Determine the [x, y] coordinate at the center of the cell enclosing the given text.  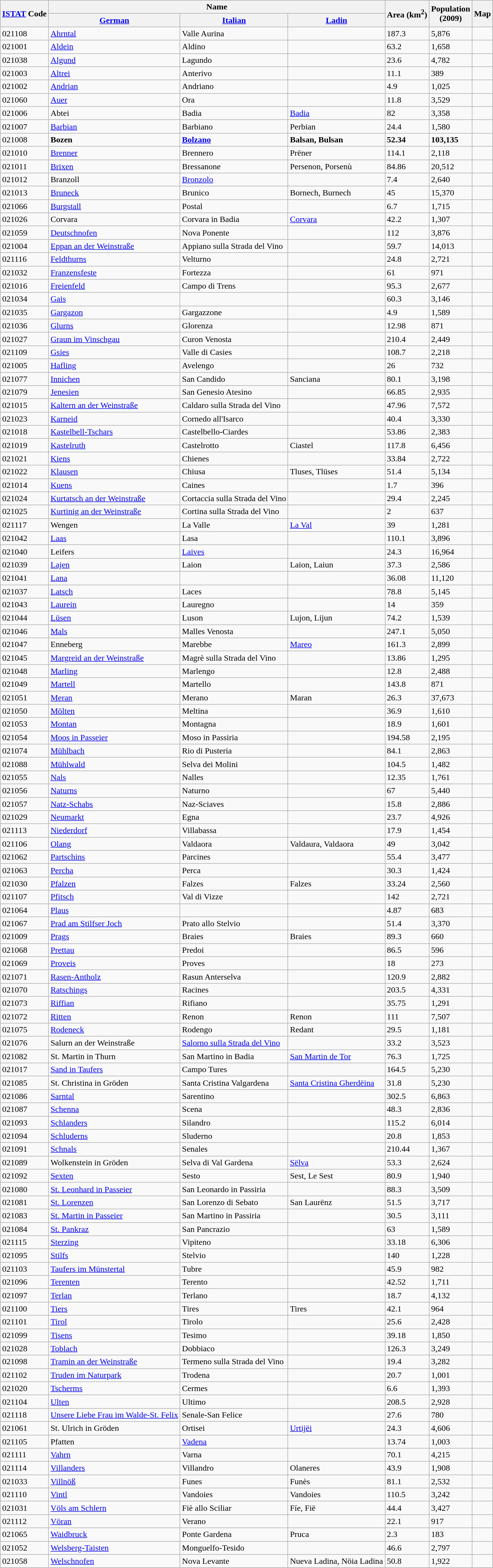
Anterivo [234, 73]
104.5 [407, 764]
Scena [234, 1109]
021084 [24, 1229]
Cortaccia sulla Strada del Vino [234, 498]
021092 [24, 1176]
021091 [24, 1149]
021098 [24, 1362]
53.86 [407, 432]
Tirolo [234, 1322]
Jenesien [115, 392]
1,725 [450, 1056]
302.5 [407, 1096]
021033 [24, 1481]
021102 [24, 1375]
021070 [24, 990]
Rodeneck [115, 1030]
5,134 [450, 472]
59.7 [407, 246]
Italian [234, 20]
3,146 [450, 299]
5,050 [450, 631]
142 [407, 897]
Aldino [234, 47]
021048 [24, 671]
021011 [24, 166]
Redant [337, 1030]
30.5 [407, 1216]
25.6 [407, 1322]
683 [450, 910]
39.18 [407, 1335]
Bruneck [115, 193]
Schnals [115, 1149]
021040 [24, 551]
Franzensfeste [115, 273]
Ultimo [234, 1402]
St. Ulrich in Gröden [115, 1428]
115.2 [407, 1123]
Marling [115, 671]
Egna [234, 817]
021103 [24, 1269]
Ortisei [234, 1428]
23.6 [407, 60]
Tiers [115, 1309]
021097 [24, 1295]
140 [407, 1256]
Nalles [234, 777]
Enneberg [115, 645]
021034 [24, 299]
3,198 [450, 379]
2 [407, 512]
San Martino in Passiria [234, 1216]
021025 [24, 512]
982 [450, 1269]
Kastelbell-Tschars [115, 432]
Montan [115, 724]
1,025 [450, 87]
Laives [234, 551]
2,245 [450, 498]
Laas [115, 538]
Graun im Vinschgau [115, 339]
Tirol [115, 1322]
La Valle [234, 525]
3,717 [450, 1202]
117.8 [407, 445]
11.1 [407, 73]
1,228 [450, 1256]
1,367 [450, 1149]
Sesto [234, 1176]
Laces [234, 592]
Moso in Passiria [234, 737]
29.4 [407, 498]
Sëlva [337, 1162]
Niederdorf [115, 831]
Plaus [115, 910]
74.2 [407, 618]
12.8 [407, 671]
021061 [24, 1428]
021010 [24, 153]
021022 [24, 472]
021013 [24, 193]
Aldein [115, 47]
Verano [234, 1521]
Bozen [115, 140]
24.4 [407, 126]
San Leonardo in Passiria [234, 1189]
Selva di Val Gardena [234, 1162]
36.9 [407, 711]
55.4 [407, 857]
021058 [24, 1561]
Racines [234, 990]
33.18 [407, 1242]
Brenner [115, 153]
30.3 [407, 870]
021027 [24, 339]
Gargazzone [234, 312]
67 [407, 790]
021074 [24, 751]
021114 [24, 1468]
1,850 [450, 1335]
70.1 [407, 1455]
021067 [24, 923]
86.5 [407, 950]
021045 [24, 658]
1,281 [450, 525]
29.5 [407, 1030]
3,358 [450, 113]
208.5 [407, 1402]
Pfalzen [115, 884]
021112 [24, 1521]
Karneid [115, 419]
Tramin an der Weinstraße [115, 1362]
Perbian [337, 126]
Nova Ponente [234, 233]
971 [450, 273]
021042 [24, 538]
4,926 [450, 817]
63 [407, 1229]
12.98 [407, 326]
021043 [24, 605]
Name [216, 7]
Area (km2) [407, 14]
021094 [24, 1136]
11,120 [450, 578]
Sand in Taufers [115, 1070]
Lauregno [234, 605]
Nals [115, 777]
3,876 [450, 233]
Bressanone [234, 166]
Trodena [234, 1375]
1,908 [450, 1468]
Appiano sulla Strada del Vino [234, 246]
Glorenza [234, 326]
021096 [24, 1282]
Bolzano [234, 140]
Curon Venosta [234, 339]
111 [407, 1017]
Map [483, 14]
021062 [24, 857]
021108 [24, 34]
60.3 [407, 299]
210.44 [407, 1149]
Latsch [115, 592]
Rio di Pusteria [234, 751]
6,863 [450, 1096]
021081 [24, 1202]
Laurein [115, 605]
021059 [24, 233]
021016 [24, 286]
1,393 [450, 1388]
84.86 [407, 166]
3,330 [450, 419]
1,610 [450, 711]
27.6 [407, 1415]
Völs am Schlern [115, 1508]
81.1 [407, 1481]
Dobbiaco [234, 1348]
San Candido [234, 379]
80.9 [407, 1176]
021109 [24, 352]
021028 [24, 1348]
Terento [234, 1282]
Hafling [115, 365]
021029 [24, 817]
6.7 [407, 206]
021035 [24, 312]
021056 [24, 790]
021024 [24, 498]
Maran [337, 698]
6,306 [450, 1242]
021068 [24, 950]
Fortezza [234, 273]
021116 [24, 259]
2,586 [450, 565]
Sanciana [337, 379]
021001 [24, 47]
Salurn an der Weinstraße [115, 1043]
Nueva Ladina, Nöia Ladina [337, 1561]
021118 [24, 1415]
021037 [24, 592]
11.8 [407, 100]
021104 [24, 1402]
1,715 [450, 206]
021064 [24, 910]
2,218 [450, 352]
Moos in Passeier [115, 737]
88.3 [407, 1189]
4,606 [450, 1428]
Velturno [234, 259]
German [115, 20]
Rasun Anterselva [234, 976]
La Val [337, 525]
021075 [24, 1030]
Persenon, Porsenù [337, 166]
San Genesio Atesino [234, 392]
Prags [115, 937]
18.7 [407, 1295]
7.4 [407, 180]
021110 [24, 1495]
Glurns [115, 326]
1,853 [450, 1136]
Prato allo Stelvio [234, 923]
Terlan [115, 1295]
Malles Venosta [234, 631]
31.8 [407, 1083]
Pfitsch [115, 897]
2,449 [450, 339]
Kuens [115, 485]
36.08 [407, 578]
Predoi [234, 950]
24.8 [407, 259]
Auer [115, 100]
Kastelruth [115, 445]
Mühlbach [115, 751]
021072 [24, 1017]
021019 [24, 445]
021099 [24, 1335]
Valdaora [234, 844]
Fiè allo Sciliar [234, 1508]
3,896 [450, 538]
021023 [24, 419]
Rifiano [234, 1003]
Cermes [234, 1388]
42.1 [407, 1309]
15.8 [407, 804]
Branzoll [115, 180]
021003 [24, 73]
2,882 [450, 976]
Senales [234, 1149]
021017 [24, 1070]
021044 [24, 618]
Magrè sulla Strada del Vino [234, 658]
021077 [24, 379]
13.74 [407, 1442]
Corvara in Badia [234, 220]
Ponte Gardena [234, 1534]
Andrian [115, 87]
20,512 [450, 166]
021008 [24, 140]
021106 [24, 844]
22.1 [407, 1521]
5,145 [450, 592]
Cornedo all'Isarco [234, 419]
Pfatten [115, 1442]
Kurtatsch an der Weinstraße [115, 498]
Ciastel [337, 445]
Freienfeld [115, 286]
161.3 [407, 645]
43.9 [407, 1468]
Funès [337, 1481]
Mühlwald [115, 764]
Naz-Sciaves [234, 804]
Urtijëi [337, 1428]
6,014 [450, 1123]
ISTAT Code [24, 14]
44.4 [407, 1508]
Villnöß [115, 1481]
2,428 [450, 1322]
021100 [24, 1309]
14,013 [450, 246]
Wengen [115, 525]
4,215 [450, 1455]
2,935 [450, 392]
3,529 [450, 100]
2,928 [450, 1402]
Villanders [115, 1468]
Rodengo [234, 1030]
42.52 [407, 1282]
Barbian [115, 126]
021031 [24, 1508]
3,370 [450, 923]
021069 [24, 963]
1,539 [450, 618]
Sterzing [115, 1242]
2,560 [450, 884]
Waidbruck [115, 1534]
389 [450, 73]
Ladin [337, 20]
3,477 [450, 857]
Ritten [115, 1017]
Abtei [115, 113]
2,488 [450, 671]
14 [407, 605]
53.3 [407, 1162]
84.1 [407, 751]
95.3 [407, 286]
61 [407, 273]
Campo Tures [234, 1070]
637 [450, 512]
Val di Vizze [234, 897]
1,307 [450, 220]
Stilfs [115, 1256]
Funes [234, 1481]
2,797 [450, 1548]
Montagna [234, 724]
26.3 [407, 698]
2.3 [407, 1534]
Laion, Laiun [337, 565]
Tisens [115, 1335]
021082 [24, 1056]
5,440 [450, 790]
Castelbello-Ciardes [234, 432]
021076 [24, 1043]
46.6 [407, 1548]
89.3 [407, 937]
Gais [115, 299]
021005 [24, 365]
Chienes [234, 459]
45 [407, 193]
Innichen [115, 379]
78.8 [407, 592]
021085 [24, 1083]
Bronzolo [234, 180]
Nova Levante [234, 1561]
1,940 [450, 1176]
39 [407, 525]
021004 [24, 246]
964 [450, 1309]
51.5 [407, 1202]
Mölten [115, 711]
Bornech, Burnech [337, 193]
16,964 [450, 551]
021020 [24, 1388]
108.7 [407, 352]
Rasen-Antholz [115, 976]
13.86 [407, 658]
Monguelfo-Tesido [234, 1548]
Vintl [115, 1495]
1,658 [450, 47]
4,132 [450, 1295]
Cortina sulla Strada del Vino [234, 512]
021088 [24, 764]
12.35 [407, 777]
247.1 [407, 631]
Truden im Naturpark [115, 1375]
Margreid an der Weinstraße [115, 658]
Selva dei Molini [234, 764]
143.8 [407, 684]
021111 [24, 1455]
1,922 [450, 1561]
Ahrntal [115, 34]
3,509 [450, 1189]
183 [450, 1534]
359 [450, 605]
6,456 [450, 445]
Santa Cristina Gherdëina [337, 1083]
Tscherms [115, 1388]
Welschnofen [115, 1561]
1,001 [450, 1375]
1,580 [450, 126]
19.4 [407, 1362]
021113 [24, 831]
Proveis [115, 963]
Percha [115, 870]
47.96 [407, 406]
021065 [24, 1534]
Naturns [115, 790]
2,118 [450, 153]
021117 [24, 525]
49 [407, 844]
021039 [24, 565]
50.8 [407, 1561]
021066 [24, 206]
Martell [115, 684]
2,863 [450, 751]
021046 [24, 631]
021015 [24, 406]
1,424 [450, 870]
021032 [24, 273]
San Martino in Badia [234, 1056]
37.3 [407, 565]
Tesimo [234, 1335]
Valle Aurina [234, 34]
Caldaro sulla Strada del Vino [234, 406]
Klausen [115, 472]
021041 [24, 578]
Sluderno [234, 1136]
23.7 [407, 817]
Sarntal [115, 1096]
021018 [24, 432]
021089 [24, 1162]
St. Pankraz [115, 1229]
Avelengo [234, 365]
3,523 [450, 1043]
Olang [115, 844]
110.5 [407, 1495]
Ora [234, 100]
48.3 [407, 1109]
Kaltern an der Weinstraße [115, 406]
021014 [24, 485]
021095 [24, 1256]
San Laurënz [337, 1202]
Marebbe [234, 645]
660 [450, 937]
1.7 [407, 485]
021060 [24, 100]
Natz-Schabs [115, 804]
Mareo [337, 645]
33.2 [407, 1043]
1,711 [450, 1282]
021030 [24, 884]
Toblach [115, 1348]
Lüsen [115, 618]
Ratschings [115, 990]
021047 [24, 645]
4.87 [407, 910]
Termeno sulla Strada del Vino [234, 1362]
Wolkenstein in Gröden [115, 1162]
Sarentino [234, 1096]
Partschins [115, 857]
Vahrn [115, 1455]
Population(2009) [450, 14]
Proves [234, 963]
021049 [24, 684]
4,331 [450, 990]
021050 [24, 711]
St. Christina in Gröden [115, 1083]
35.75 [407, 1003]
Luson [234, 618]
17.9 [407, 831]
Santa Cristina Valgardena [234, 1083]
1,482 [450, 764]
021071 [24, 976]
3,242 [450, 1495]
20.8 [407, 1136]
Deutschnofen [115, 233]
021055 [24, 777]
120.9 [407, 976]
Villabassa [234, 831]
021036 [24, 326]
Prad am Stilfser Joch [115, 923]
Vipiteno [234, 1242]
Laion [234, 565]
021079 [24, 392]
780 [450, 1415]
Stelvio [234, 1256]
Villandro [234, 1468]
7,507 [450, 1017]
San Pancrazio [234, 1229]
San Lorenzo di Sebato [234, 1202]
Sest, Le Sest [337, 1176]
021105 [24, 1442]
Olaneres [337, 1468]
1,181 [450, 1030]
2,640 [450, 180]
Kurtinig an der Weinstraße [115, 512]
Terlano [234, 1295]
26 [407, 365]
2,383 [450, 432]
80.1 [407, 379]
San Martin de Tor [337, 1056]
Campo di Trens [234, 286]
2,722 [450, 459]
Meran [115, 698]
021051 [24, 698]
Merano [234, 698]
396 [450, 485]
2,532 [450, 1481]
021006 [24, 113]
Welsberg-Taisten [115, 1548]
Caines [234, 485]
021093 [24, 1123]
3,282 [450, 1362]
021057 [24, 804]
Unsere Liebe Frau im Walde-St. Felix [115, 1415]
Naturno [234, 790]
Parcines [234, 857]
Brunico [234, 193]
40.4 [407, 419]
021107 [24, 897]
Prëner [337, 153]
Balsan, Bulsan [337, 140]
1,601 [450, 724]
021012 [24, 180]
021007 [24, 126]
33.84 [407, 459]
Gsies [115, 352]
Terenten [115, 1282]
St. Leonhard in Passeier [115, 1189]
3,249 [450, 1348]
1,295 [450, 658]
203.5 [407, 990]
Brennero [234, 153]
2,836 [450, 1109]
20.7 [407, 1375]
Schlanders [115, 1123]
021021 [24, 459]
St. Lorenzen [115, 1202]
Tubre [234, 1269]
Varna [234, 1455]
112 [407, 233]
Altrei [115, 73]
021101 [24, 1322]
Chiusa [234, 472]
82 [407, 113]
1,291 [450, 1003]
Sexten [115, 1176]
1,003 [450, 1442]
021080 [24, 1189]
187.3 [407, 34]
Burgstall [115, 206]
021002 [24, 87]
76.3 [407, 1056]
021063 [24, 870]
Salorno sulla Strada del Vino [234, 1043]
021053 [24, 724]
33.24 [407, 884]
2,624 [450, 1162]
273 [450, 963]
2,195 [450, 737]
6.6 [407, 1388]
Brixen [115, 166]
Senale-San Felice [234, 1415]
3,111 [450, 1216]
2,886 [450, 804]
1,761 [450, 777]
Taufers im Münstertal [115, 1269]
Lagundo [234, 60]
Vadena [234, 1442]
52.34 [407, 140]
Valle di Casies [234, 352]
66.85 [407, 392]
18 [407, 963]
15,370 [450, 193]
St. Martin in Thurn [115, 1056]
Kiens [115, 459]
194.58 [407, 737]
Postal [234, 206]
63.2 [407, 47]
021054 [24, 737]
18.9 [407, 724]
021026 [24, 220]
Martello [234, 684]
021009 [24, 937]
110.1 [407, 538]
4,782 [450, 60]
45.9 [407, 1269]
Lasa [234, 538]
Lajen [115, 565]
Silandro [234, 1123]
021038 [24, 60]
Ulten [115, 1402]
Perca [234, 870]
Schenna [115, 1109]
Castelrotto [234, 445]
021087 [24, 1109]
St. Martin in Passeier [115, 1216]
Vöran [115, 1521]
Marlengo [234, 671]
37,673 [450, 698]
3,427 [450, 1508]
Algund [115, 60]
2,677 [450, 286]
Riffian [115, 1003]
5,876 [450, 34]
Meltina [234, 711]
Lana [115, 578]
732 [450, 365]
596 [450, 950]
114.1 [407, 153]
164.5 [407, 1070]
Feldthurns [115, 259]
917 [450, 1521]
Prettau [115, 950]
2,899 [450, 645]
Gargazon [115, 312]
Andriano [234, 87]
Schluderns [115, 1136]
3,042 [450, 844]
126.3 [407, 1348]
7,572 [450, 406]
021052 [24, 1548]
Tluses, Tlüses [337, 472]
021073 [24, 1003]
Leifers [115, 551]
Fíe, Fië [337, 1508]
1,454 [450, 831]
Valdaura, Valdaora [337, 844]
021086 [24, 1096]
Pruca [337, 1534]
210.4 [407, 339]
Neumarkt [115, 817]
Mals [115, 631]
Barbiano [234, 126]
42.2 [407, 220]
Lujon, Lijun [337, 618]
Eppan an der Weinstraße [115, 246]
021083 [24, 1216]
103,135 [450, 140]
021115 [24, 1242]
